Output the (X, Y) coordinate of the center of the cell containing the given text.  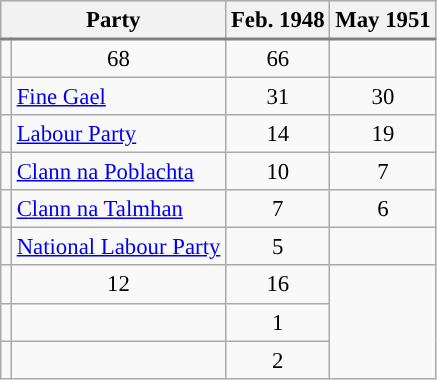
May 1951 (383, 20)
30 (383, 97)
19 (383, 134)
Labour Party (118, 134)
16 (278, 285)
14 (278, 134)
National Labour Party (118, 247)
2 (278, 360)
1 (278, 322)
10 (278, 172)
31 (278, 97)
Clann na Talmhan (118, 209)
Fine Gael (118, 97)
5 (278, 247)
6 (383, 209)
Clann na Poblachta (118, 172)
12 (118, 285)
Feb. 1948 (278, 20)
66 (278, 58)
68 (118, 58)
Party (114, 20)
